Output the (x, y) coordinate of the center of the cell containing the given text.  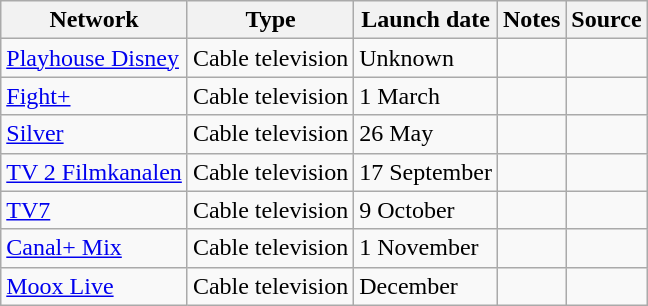
Source (606, 20)
1 March (426, 96)
9 October (426, 210)
Notes (531, 20)
Type (270, 20)
Playhouse Disney (94, 58)
Unknown (426, 58)
Network (94, 20)
Launch date (426, 20)
Fight+ (94, 96)
Moox Live (94, 286)
TV 2 Filmkanalen (94, 172)
Canal+ Mix (94, 248)
Silver (94, 134)
17 September (426, 172)
1 November (426, 248)
TV7 (94, 210)
December (426, 286)
26 May (426, 134)
